Find where the given text appears and provide that cell's center as [X, Y] coordinate. 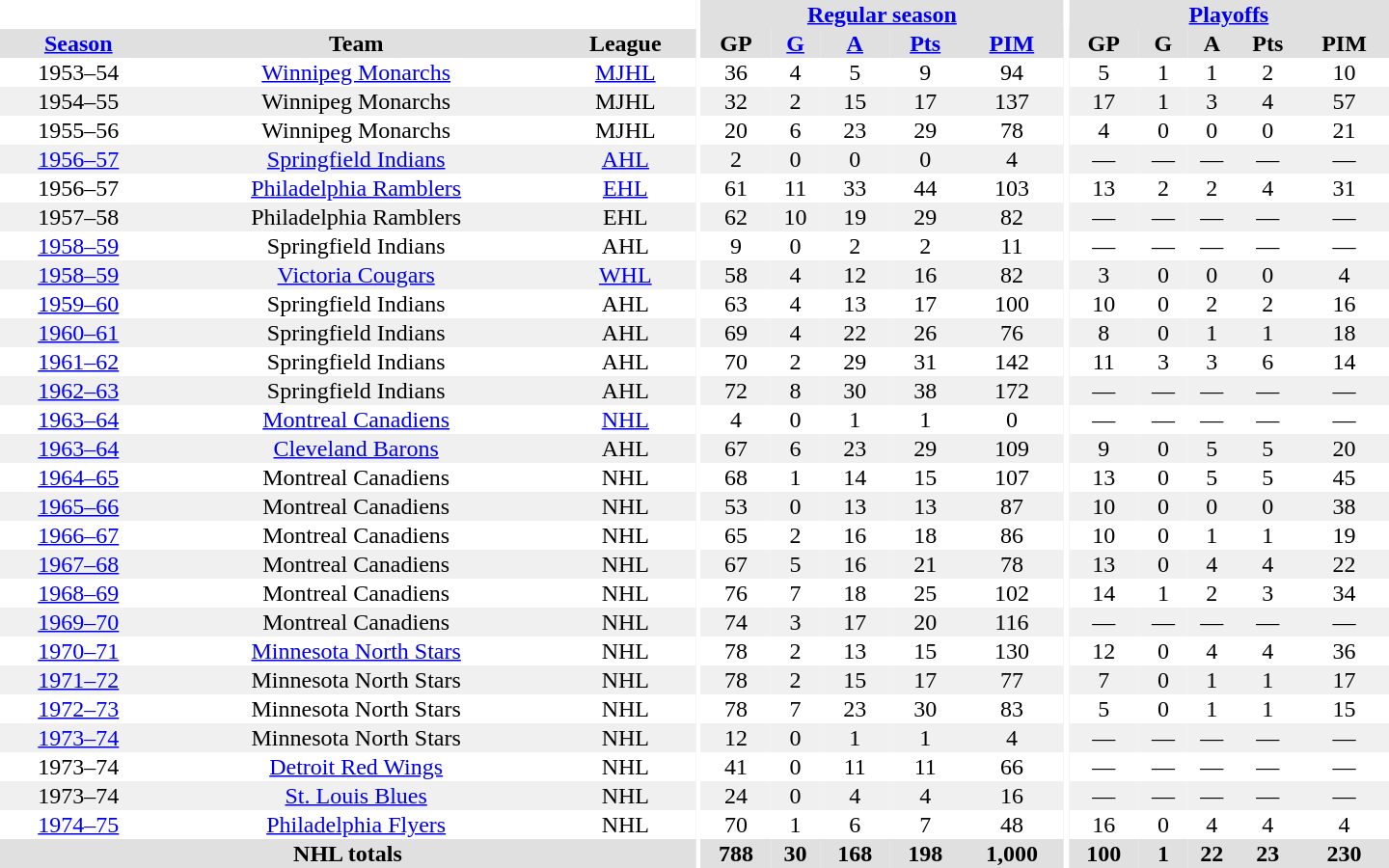
68 [735, 477]
168 [855, 854]
198 [926, 854]
57 [1345, 101]
33 [855, 188]
25 [926, 593]
Season [79, 43]
230 [1345, 854]
87 [1013, 506]
1968–69 [79, 593]
58 [735, 275]
Victoria Cougars [357, 275]
53 [735, 506]
44 [926, 188]
788 [735, 854]
1971–72 [79, 680]
League [625, 43]
66 [1013, 767]
26 [926, 333]
77 [1013, 680]
1960–61 [79, 333]
Philadelphia Flyers [357, 825]
1974–75 [79, 825]
St. Louis Blues [357, 796]
1953–54 [79, 72]
1964–65 [79, 477]
109 [1013, 448]
1970–71 [79, 651]
74 [735, 622]
1966–67 [79, 535]
45 [1345, 477]
Cleveland Barons [357, 448]
1967–68 [79, 564]
34 [1345, 593]
32 [735, 101]
62 [735, 217]
65 [735, 535]
142 [1013, 362]
1959–60 [79, 304]
1961–62 [79, 362]
1957–58 [79, 217]
48 [1013, 825]
Playoffs [1229, 14]
NHL totals [347, 854]
41 [735, 767]
102 [1013, 593]
107 [1013, 477]
1969–70 [79, 622]
WHL [625, 275]
24 [735, 796]
1965–66 [79, 506]
61 [735, 188]
69 [735, 333]
1972–73 [79, 709]
94 [1013, 72]
1,000 [1013, 854]
1954–55 [79, 101]
1955–56 [79, 130]
116 [1013, 622]
63 [735, 304]
Team [357, 43]
83 [1013, 709]
86 [1013, 535]
Detroit Red Wings [357, 767]
137 [1013, 101]
Regular season [882, 14]
72 [735, 391]
172 [1013, 391]
103 [1013, 188]
1962–63 [79, 391]
130 [1013, 651]
